Detect which cell encompasses the target text, then output its (x, y) center coordinate. 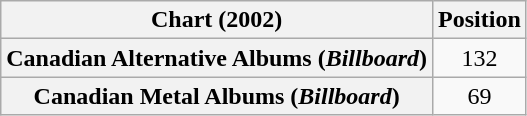
Canadian Metal Albums (Billboard) (217, 96)
132 (480, 58)
Position (480, 20)
Canadian Alternative Albums (Billboard) (217, 58)
69 (480, 96)
Chart (2002) (217, 20)
